Detect which cell encompasses the target text, then output its (X, Y) center coordinate. 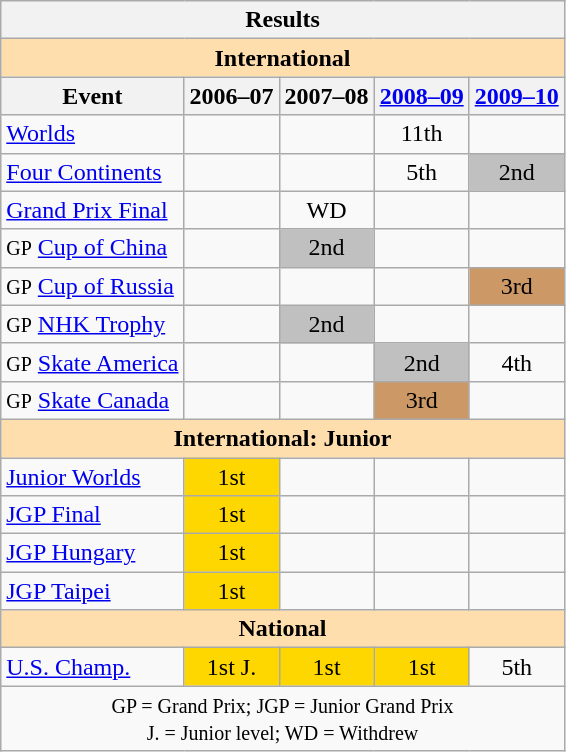
International: Junior (283, 438)
Grand Prix Final (92, 210)
2009–10 (516, 96)
4th (516, 362)
JGP Taipei (92, 591)
GP NHK Trophy (92, 324)
International (283, 58)
Four Continents (92, 172)
2008–09 (422, 96)
Event (92, 96)
U.S. Champ. (92, 667)
2006–07 (232, 96)
GP Cup of China (92, 248)
GP Cup of Russia (92, 286)
Junior Worlds (92, 477)
WD (326, 210)
GP Skate America (92, 362)
National (283, 629)
JGP Final (92, 515)
Worlds (92, 134)
JGP Hungary (92, 553)
GP = Grand Prix; JGP = Junior Grand Prix J. = Junior level; WD = Withdrew (283, 718)
GP Skate Canada (92, 400)
1st J. (232, 667)
Results (283, 20)
11th (422, 134)
2007–08 (326, 96)
